Identify which cell holds the provided text, then report its (X, Y) central coordinate. 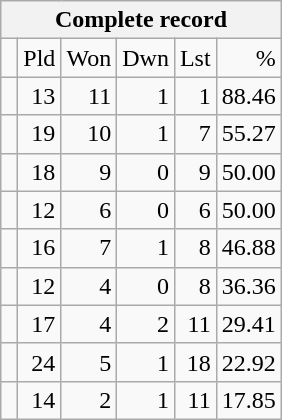
13 (40, 96)
19 (40, 134)
55.27 (248, 134)
Lst (195, 58)
5 (89, 362)
17 (40, 324)
24 (40, 362)
36.36 (248, 286)
46.88 (248, 248)
Complete record (141, 20)
Won (89, 58)
% (248, 58)
Dwn (146, 58)
17.85 (248, 400)
10 (89, 134)
22.92 (248, 362)
14 (40, 400)
88.46 (248, 96)
16 (40, 248)
Pld (40, 58)
29.41 (248, 324)
